Scan for the cell matching the given text and deliver its [X, Y] coordinate at center. 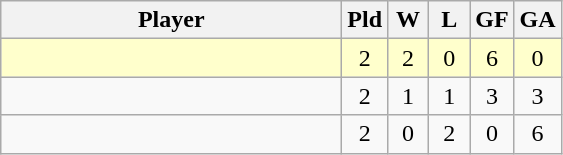
W [408, 20]
Player [172, 20]
Pld [365, 20]
GF [492, 20]
L [450, 20]
GA [538, 20]
